From the cell containing the given text, extract its center point as (x, y) coordinate. 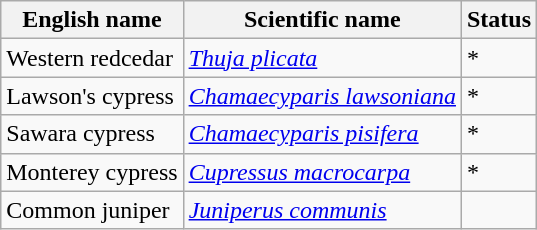
Juniperus communis (322, 210)
Common juniper (92, 210)
Status (498, 20)
Western redcedar (92, 58)
Thuja plicata (322, 58)
Chamaecyparis lawsoniana (322, 96)
Lawson's cypress (92, 96)
Monterey cypress (92, 172)
English name (92, 20)
Chamaecyparis pisifera (322, 134)
Scientific name (322, 20)
Cupressus macrocarpa (322, 172)
Sawara cypress (92, 134)
